Provide the [x, y] coordinate of the cell's center where the given text is located.  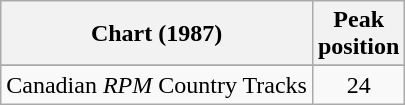
Chart (1987) [157, 34]
24 [358, 85]
Canadian RPM Country Tracks [157, 85]
Peakposition [358, 34]
